Extract the [x, y] coordinate from the center of the cell holding the provided text.  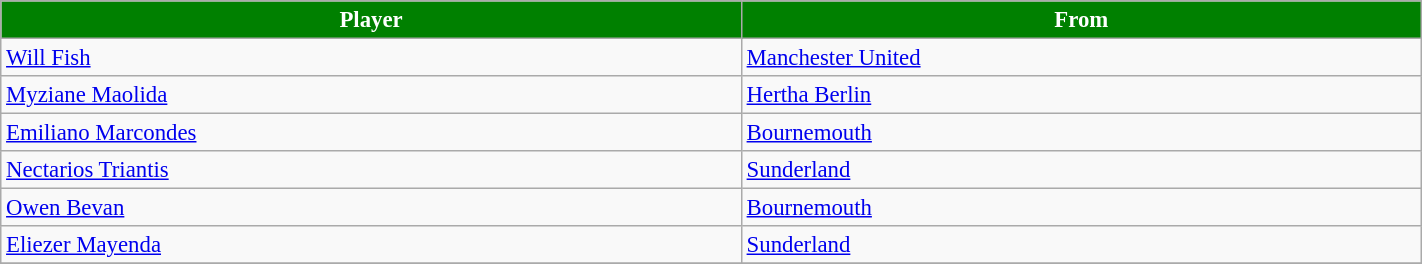
From [1081, 20]
Myziane Maolida [372, 95]
Will Fish [372, 58]
Owen Bevan [372, 208]
Player [372, 20]
Hertha Berlin [1081, 95]
Nectarios Triantis [372, 170]
Eliezer Mayenda [372, 245]
Emiliano Marcondes [372, 133]
Manchester United [1081, 58]
